Scan for the cell matching the given text and deliver its (X, Y) coordinate at center. 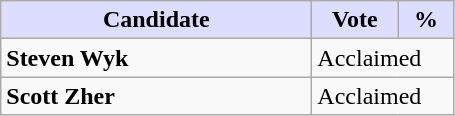
Vote (355, 20)
Steven Wyk (156, 58)
% (426, 20)
Scott Zher (156, 96)
Candidate (156, 20)
